Determine the (X, Y) coordinate at the center of the cell enclosing the given text.  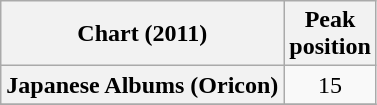
Peakposition (330, 34)
Japanese Albums (Oricon) (142, 85)
Chart (2011) (142, 34)
15 (330, 85)
